Extract the [X, Y] coordinate from the center of the cell holding the provided text.  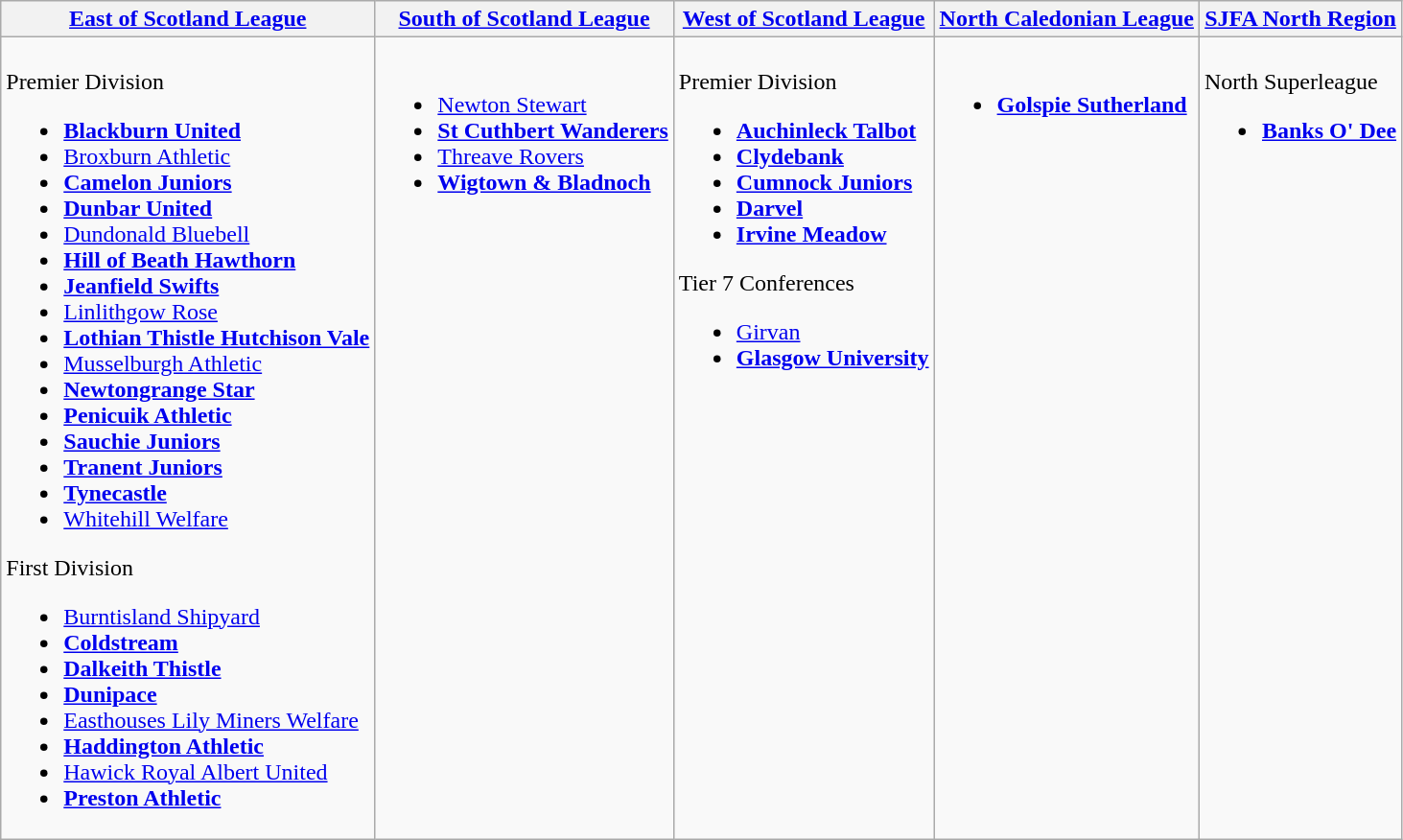
East of Scotland League [188, 19]
North SuperleagueBanks O' Dee [1300, 438]
West of Scotland League [804, 19]
Golspie Sutherland [1066, 438]
Newton StewartSt Cuthbert WanderersThreave RoversWigtown & Bladnoch [525, 438]
Premier DivisionAuchinleck TalbotClydebankCumnock JuniorsDarvelIrvine MeadowTier 7 ConferencesGirvanGlasgow University [804, 438]
SJFA North Region [1300, 19]
South of Scotland League [525, 19]
North Caledonian League [1066, 19]
